Identify which cell holds the provided text, then report its [x, y] central coordinate. 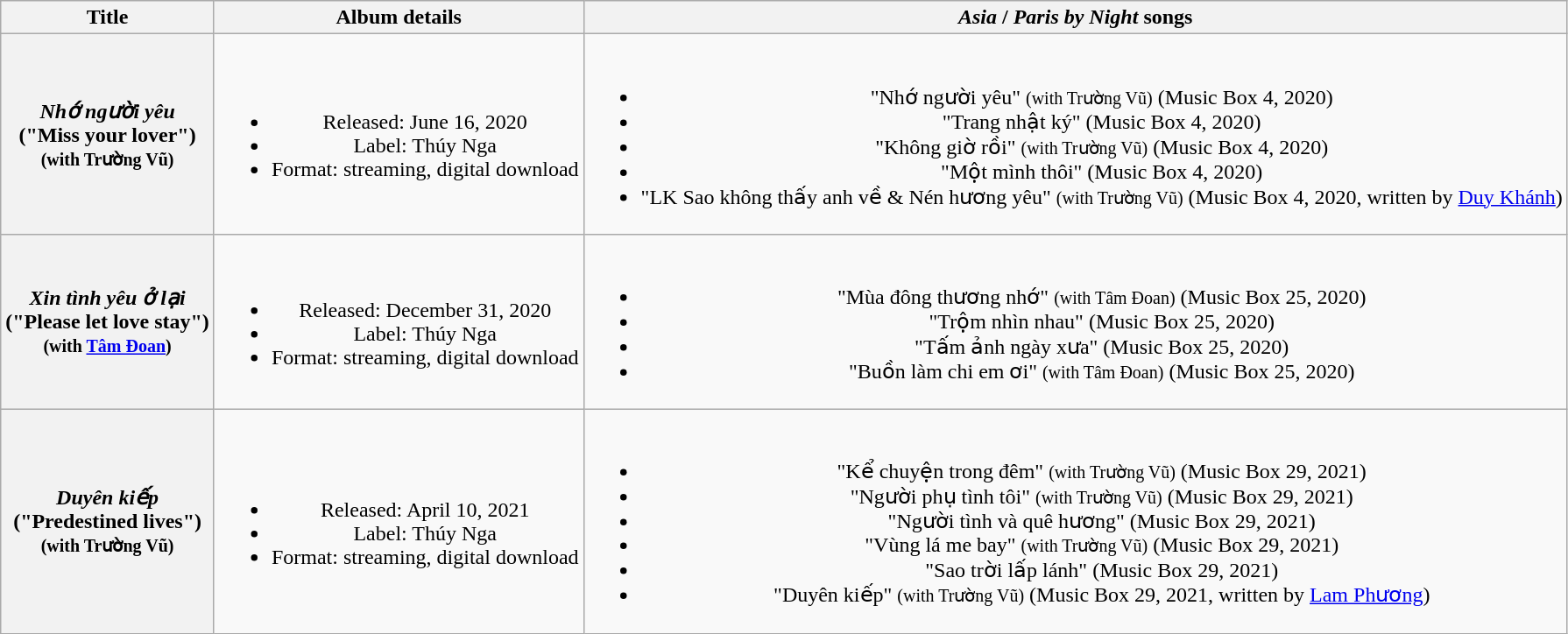
Album details [399, 18]
Released: April 10, 2021Label: Thúy NgaFormat: streaming, digital download [399, 521]
Xin tình yêu ở lại("Please let love stay")(with Tâm Đoan) [108, 321]
Released: June 16, 2020Label: Thúy NgaFormat: streaming, digital download [399, 135]
Released: December 31, 2020Label: Thúy NgaFormat: streaming, digital download [399, 321]
Nhớ người yêu("Miss your lover")(with Trường Vũ) [108, 135]
Asia / Paris by Night songs [1076, 18]
Title [108, 18]
Duyên kiếp("Predestined lives")(with Trường Vũ) [108, 521]
